Return the (x, y) coordinate for the center point of the cell that contains the specified text.  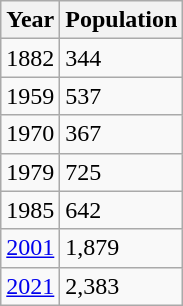
2021 (30, 286)
1,879 (122, 248)
Population (122, 20)
1979 (30, 172)
1970 (30, 134)
1959 (30, 96)
Year (30, 20)
642 (122, 210)
725 (122, 172)
2001 (30, 248)
1985 (30, 210)
367 (122, 134)
1882 (30, 58)
2,383 (122, 286)
537 (122, 96)
344 (122, 58)
